Determine the [X, Y] coordinate at the center of the cell enclosing the given text.  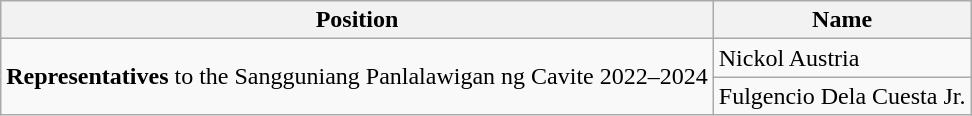
Representatives to the Sangguniang Panlalawigan ng Cavite 2022–2024 [357, 77]
Fulgencio Dela Cuesta Jr. [842, 96]
Name [842, 20]
Nickol Austria [842, 58]
Position [357, 20]
